Find where the given text appears and provide that cell's center as (x, y) coordinate. 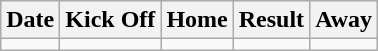
Result (271, 20)
Kick Off (110, 20)
Away (344, 20)
Home (197, 20)
Date (30, 20)
